Detect which cell encompasses the target text, then output its (X, Y) center coordinate. 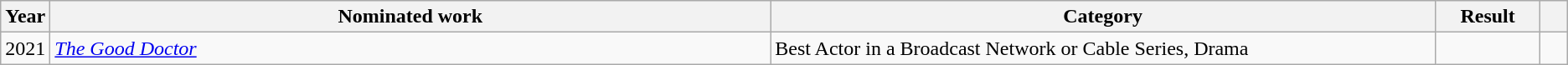
2021 (25, 48)
Result (1488, 17)
Category (1103, 17)
The Good Doctor (410, 48)
Best Actor in a Broadcast Network or Cable Series, Drama (1103, 48)
Nominated work (410, 17)
Year (25, 17)
